Identify which cell holds the provided text, then report its [x, y] central coordinate. 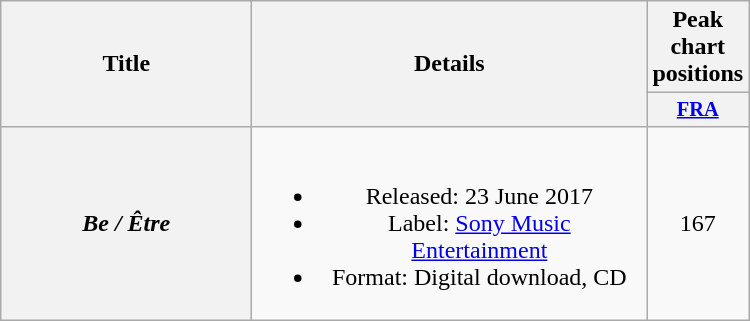
Released: 23 June 2017Label: Sony Music EntertainmentFormat: Digital download, CD [450, 223]
167 [698, 223]
Be / Être [126, 223]
FRA [698, 110]
Title [126, 64]
Details [450, 64]
Peak chart positions [698, 47]
